Scan for the cell matching the given text and deliver its (X, Y) coordinate at center. 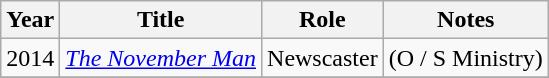
Year (30, 20)
Newscaster (323, 58)
The November Man (161, 58)
2014 (30, 58)
Notes (466, 20)
Title (161, 20)
(O / S Ministry) (466, 58)
Role (323, 20)
